Provide the [x, y] coordinate of the cell's center where the given text is located.  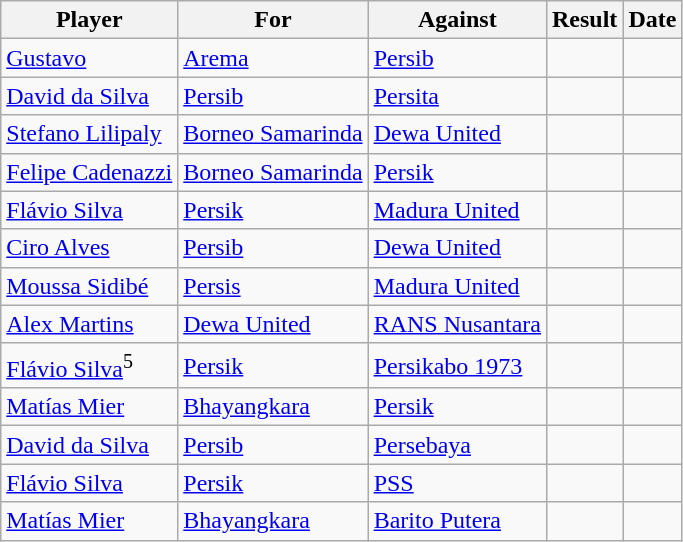
Alex Martins [90, 324]
Result [584, 20]
RANS Nusantara [457, 324]
Persikabo 1973 [457, 366]
Ciro Alves [90, 248]
Moussa Sidibé [90, 286]
Felipe Cadenazzi [90, 172]
Stefano Lilipaly [90, 134]
Persebaya [457, 445]
Persis [273, 286]
Against [457, 20]
Arema [273, 58]
Persita [457, 96]
Gustavo [90, 58]
For [273, 20]
Barito Putera [457, 521]
PSS [457, 483]
Player [90, 20]
Flávio Silva5 [90, 366]
Date [652, 20]
